For the text-containing cell, return its midpoint in (X, Y) coordinate format. 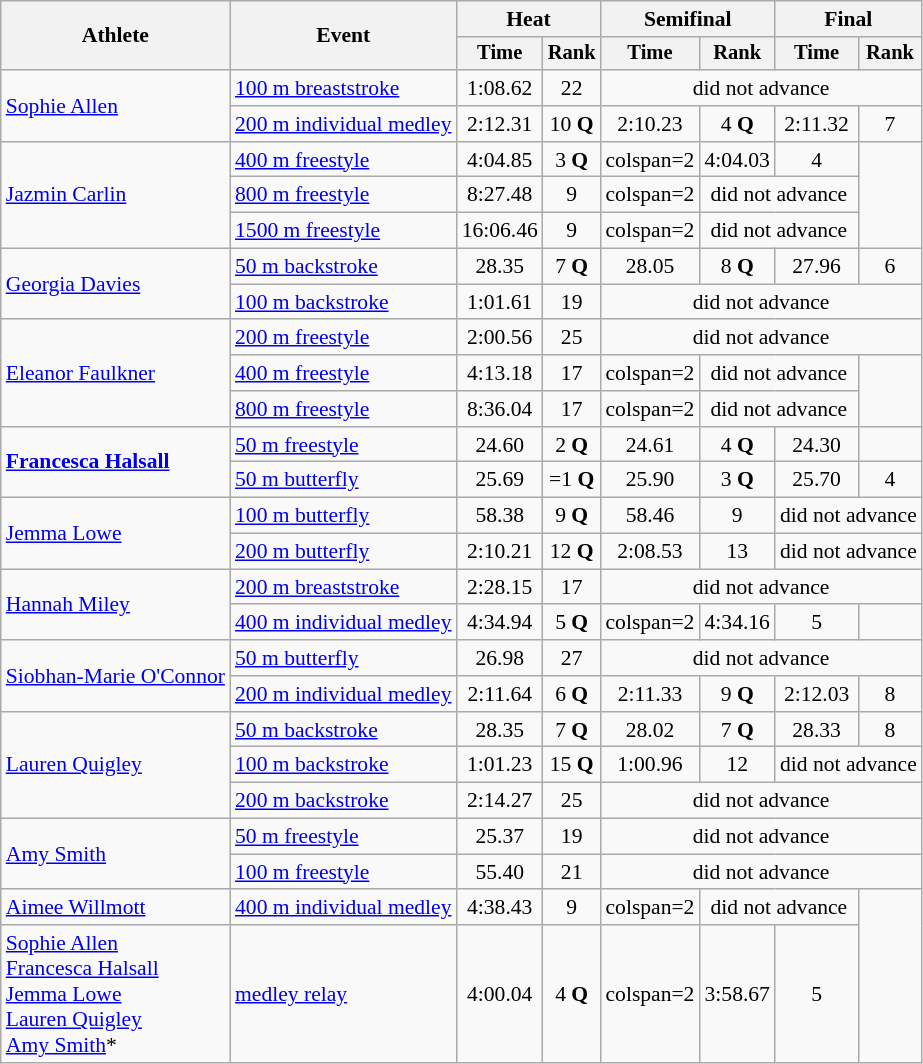
8:27.48 (500, 195)
medley relay (344, 994)
200 m freestyle (344, 338)
Jazmin Carlin (116, 196)
4:04.85 (500, 160)
13 (736, 552)
1:01.61 (500, 302)
Aimee Willmott (116, 908)
28.33 (816, 730)
24.30 (816, 445)
Final (848, 19)
Lauren Quigley (116, 766)
25.37 (500, 837)
=1 Q (572, 480)
28.02 (650, 730)
5 Q (572, 623)
4:34.94 (500, 623)
3:58.67 (736, 994)
Event (344, 36)
4:38.43 (500, 908)
26.98 (500, 658)
24.60 (500, 445)
2:14.27 (500, 801)
15 Q (572, 765)
8:36.04 (500, 409)
55.40 (500, 872)
2:12.31 (500, 124)
Sophie AllenFrancesca HalsallJemma LoweLauren QuigleyAmy Smith* (116, 994)
Jemma Lowe (116, 534)
58.38 (500, 516)
2:08.53 (650, 552)
22 (572, 88)
58.46 (650, 516)
6 Q (572, 694)
1500 m freestyle (344, 231)
7 (890, 124)
Sophie Allen (116, 106)
28.05 (650, 267)
2:11.33 (650, 694)
200 m backstroke (344, 801)
Georgia Davies (116, 284)
21 (572, 872)
4:34.16 (736, 623)
Eleanor Faulkner (116, 374)
200 m butterfly (344, 552)
4:04.03 (736, 160)
25.69 (500, 480)
2:12.03 (816, 694)
4:13.18 (500, 373)
1:01.23 (500, 765)
100 m freestyle (344, 872)
2:11.64 (500, 694)
2 Q (572, 445)
8 Q (736, 267)
16:06.46 (500, 231)
1:00.96 (650, 765)
Francesca Halsall (116, 462)
6 (890, 267)
Heat (529, 19)
100 m breaststroke (344, 88)
Siobhan-Marie O'Connor (116, 676)
27 (572, 658)
Athlete (116, 36)
2:28.15 (500, 587)
100 m butterfly (344, 516)
Amy Smith (116, 854)
2:10.21 (500, 552)
2:11.32 (816, 124)
27.96 (816, 267)
10 Q (572, 124)
25.70 (816, 480)
25.90 (650, 480)
12 Q (572, 552)
24.61 (650, 445)
2:00.56 (500, 338)
Hannah Miley (116, 604)
200 m breaststroke (344, 587)
Semifinal (688, 19)
2:10.23 (650, 124)
1:08.62 (500, 88)
12 (736, 765)
4:00.04 (500, 994)
